Return the [x, y] coordinate for the center point of the cell that contains the specified text.  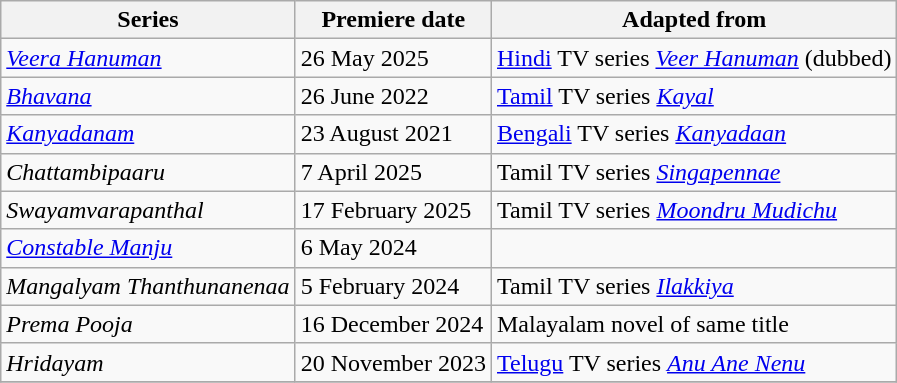
17 February 2025 [393, 210]
26 June 2022 [393, 96]
16 December 2024 [393, 324]
5 February 2024 [393, 286]
Bhavana [148, 96]
Hridayam [148, 362]
Swayamvarapanthal [148, 210]
Bengali TV series Kanyadaan [694, 134]
Series [148, 20]
Tamil TV series Singapennae [694, 172]
Telugu TV series Anu Ane Nenu [694, 362]
7 April 2025 [393, 172]
Tamil TV series Moondru Mudichu [694, 210]
Adapted from [694, 20]
23 August 2021 [393, 134]
26 May 2025 [393, 58]
Hindi TV series Veer Hanuman (dubbed) [694, 58]
20 November 2023 [393, 362]
Constable Manju [148, 248]
6 May 2024 [393, 248]
Veera Hanuman [148, 58]
Chattambipaaru [148, 172]
Tamil TV series Kayal [694, 96]
Premiere date [393, 20]
Prema Pooja [148, 324]
Tamil TV series Ilakkiya [694, 286]
Malayalam novel of same title [694, 324]
Mangalyam Thanthunanenaa [148, 286]
Kanyadanam [148, 134]
